Identify which cell holds the provided text, then report its [X, Y] central coordinate. 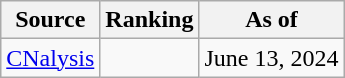
CNalysis [50, 58]
Source [50, 20]
As of [272, 20]
Ranking [150, 20]
June 13, 2024 [272, 58]
